Pinpoint the cell where the given text exists, returning its (X, Y) midpoint coordinate. 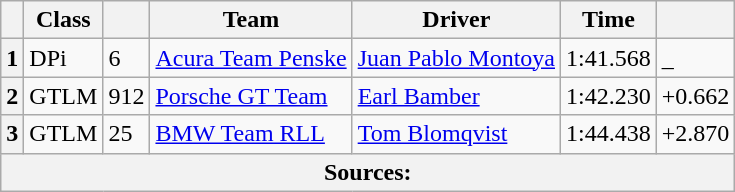
1 (12, 58)
Driver (456, 20)
Acura Team Penske (251, 58)
1:42.230 (609, 96)
_ (696, 58)
Class (64, 20)
Porsche GT Team (251, 96)
3 (12, 134)
Tom Blomqvist (456, 134)
1:41.568 (609, 58)
Time (609, 20)
Team (251, 20)
25 (126, 134)
+2.870 (696, 134)
Earl Bamber (456, 96)
DPi (64, 58)
2 (12, 96)
6 (126, 58)
BMW Team RLL (251, 134)
Sources: (368, 172)
1:44.438 (609, 134)
912 (126, 96)
Juan Pablo Montoya (456, 58)
+0.662 (696, 96)
